Scan for the cell matching the given text and deliver its [X, Y] coordinate at center. 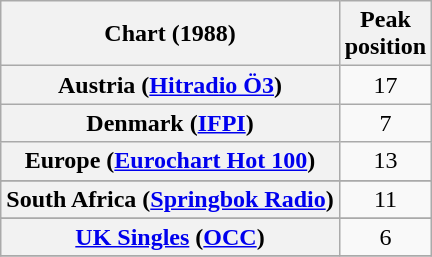
7 [385, 123]
Austria (Hitradio Ö3) [170, 85]
Europe (Eurochart Hot 100) [170, 161]
17 [385, 85]
11 [385, 199]
Denmark (IFPI) [170, 123]
South Africa (Springbok Radio) [170, 199]
13 [385, 161]
6 [385, 237]
UK Singles (OCC) [170, 237]
Chart (1988) [170, 34]
Peakposition [385, 34]
